For the text-containing cell, return its midpoint in [X, Y] coordinate format. 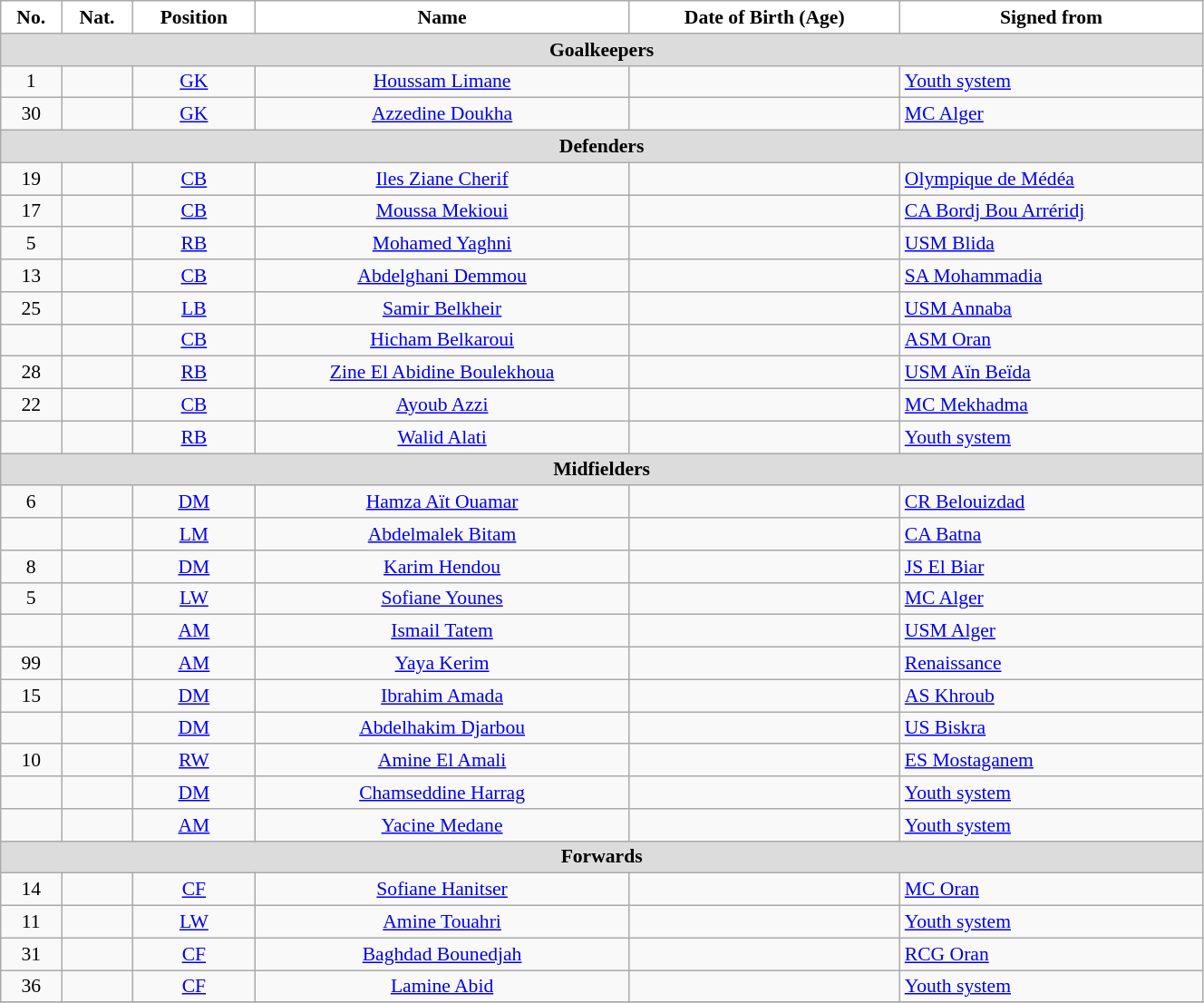
Iles Ziane Cherif [442, 179]
Abdelmalek Bitam [442, 534]
Yaya Kerim [442, 664]
LB [194, 308]
Abdelhakim Djarbou [442, 728]
Ibrahim Amada [442, 696]
19 [31, 179]
JS El Biar [1052, 567]
Ayoub Azzi [442, 405]
Olympique de Médéa [1052, 179]
Zine El Abidine Boulekhoua [442, 373]
Hicham Belkaroui [442, 340]
LM [194, 534]
USM Aïn Beïda [1052, 373]
RW [194, 761]
1 [31, 82]
Mohamed Yaghni [442, 244]
11 [31, 922]
USM Annaba [1052, 308]
28 [31, 373]
AS Khroub [1052, 696]
CA Batna [1052, 534]
25 [31, 308]
Karim Hendou [442, 567]
USM Blida [1052, 244]
Amine El Amali [442, 761]
USM Alger [1052, 631]
Houssam Limane [442, 82]
Nat. [98, 17]
Walid Alati [442, 437]
Signed from [1052, 17]
Date of Birth (Age) [765, 17]
ASM Oran [1052, 340]
Moussa Mekioui [442, 211]
14 [31, 890]
6 [31, 502]
No. [31, 17]
MC Oran [1052, 890]
Azzedine Doukha [442, 114]
Amine Touahri [442, 922]
22 [31, 405]
Name [442, 17]
CR Belouizdad [1052, 502]
Sofiane Hanitser [442, 890]
Defenders [602, 147]
Renaissance [1052, 664]
99 [31, 664]
RCG Oran [1052, 954]
US Biskra [1052, 728]
Midfielders [602, 470]
36 [31, 987]
Sofiane Younes [442, 599]
Abdelghani Demmou [442, 276]
17 [31, 211]
10 [31, 761]
Hamza Aït Ouamar [442, 502]
Ismail Tatem [442, 631]
SA Mohammadia [1052, 276]
31 [31, 954]
Forwards [602, 857]
30 [31, 114]
MC Mekhadma [1052, 405]
Lamine Abid [442, 987]
15 [31, 696]
CA Bordj Bou Arréridj [1052, 211]
Chamseddine Harrag [442, 793]
Samir Belkheir [442, 308]
Yacine Medane [442, 825]
Baghdad Bounedjah [442, 954]
8 [31, 567]
Position [194, 17]
Goalkeepers [602, 50]
13 [31, 276]
ES Mostaganem [1052, 761]
